Search for the cell housing the specified text and yield its [x, y] center coordinate. 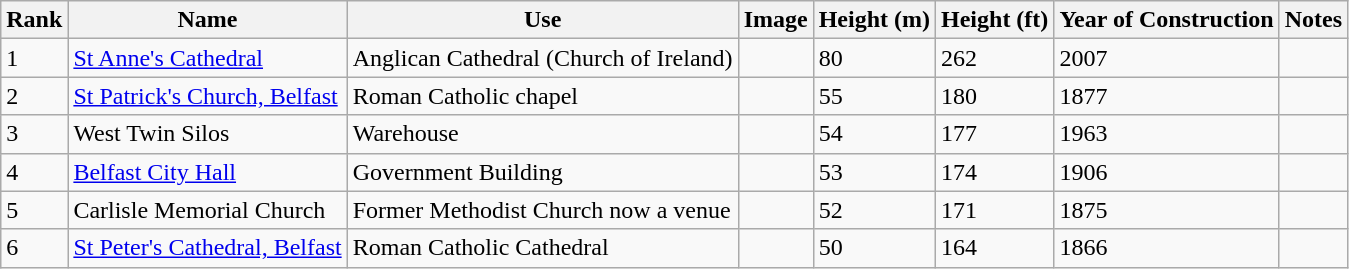
Roman Catholic Cathedral [542, 248]
174 [995, 172]
St Peter's Cathedral, Belfast [208, 248]
Carlisle Memorial Church [208, 210]
Height (m) [874, 20]
2 [34, 96]
164 [995, 248]
Image [776, 20]
4 [34, 172]
St Patrick's Church, Belfast [208, 96]
1 [34, 58]
Height (ft) [995, 20]
177 [995, 134]
Rank [34, 20]
2007 [1166, 58]
Name [208, 20]
Year of Construction [1166, 20]
171 [995, 210]
Government Building [542, 172]
5 [34, 210]
Notes [1313, 20]
Roman Catholic chapel [542, 96]
55 [874, 96]
180 [995, 96]
53 [874, 172]
52 [874, 210]
1963 [1166, 134]
54 [874, 134]
6 [34, 248]
Warehouse [542, 134]
1877 [1166, 96]
Anglican Cathedral (Church of Ireland) [542, 58]
West Twin Silos [208, 134]
St Anne's Cathedral [208, 58]
Belfast City Hall [208, 172]
1875 [1166, 210]
3 [34, 134]
80 [874, 58]
50 [874, 248]
262 [995, 58]
1866 [1166, 248]
1906 [1166, 172]
Former Methodist Church now a venue [542, 210]
Use [542, 20]
